Detect which cell encompasses the target text, then output its [X, Y] center coordinate. 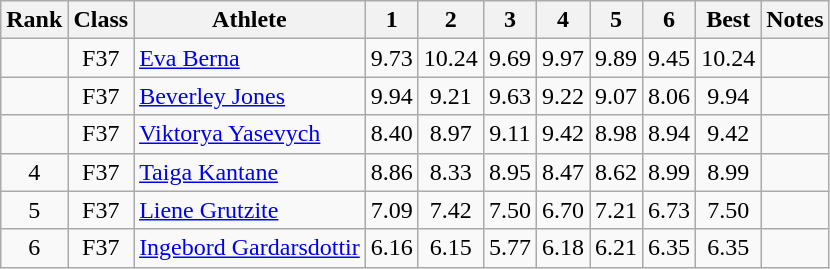
Taiga Kantane [250, 172]
9.97 [562, 58]
6.16 [392, 248]
9.73 [392, 58]
7.21 [616, 210]
Class [101, 20]
6.15 [450, 248]
2 [450, 20]
Liene Grutzite [250, 210]
Notes [795, 20]
3 [510, 20]
8.86 [392, 172]
6.18 [562, 248]
1 [392, 20]
Athlete [250, 20]
Best [728, 20]
6.73 [670, 210]
Viktorya Yasevych [250, 134]
9.11 [510, 134]
9.45 [670, 58]
9.21 [450, 96]
6.70 [562, 210]
8.95 [510, 172]
8.94 [670, 134]
9.69 [510, 58]
8.06 [670, 96]
7.42 [450, 210]
Beverley Jones [250, 96]
9.07 [616, 96]
8.98 [616, 134]
8.40 [392, 134]
Ingebord Gardarsdottir [250, 248]
8.62 [616, 172]
9.22 [562, 96]
Rank [34, 20]
9.89 [616, 58]
8.33 [450, 172]
5.77 [510, 248]
6.21 [616, 248]
7.09 [392, 210]
9.63 [510, 96]
8.97 [450, 134]
Eva Berna [250, 58]
8.47 [562, 172]
